From the cell containing the given text, extract its center point as [x, y] coordinate. 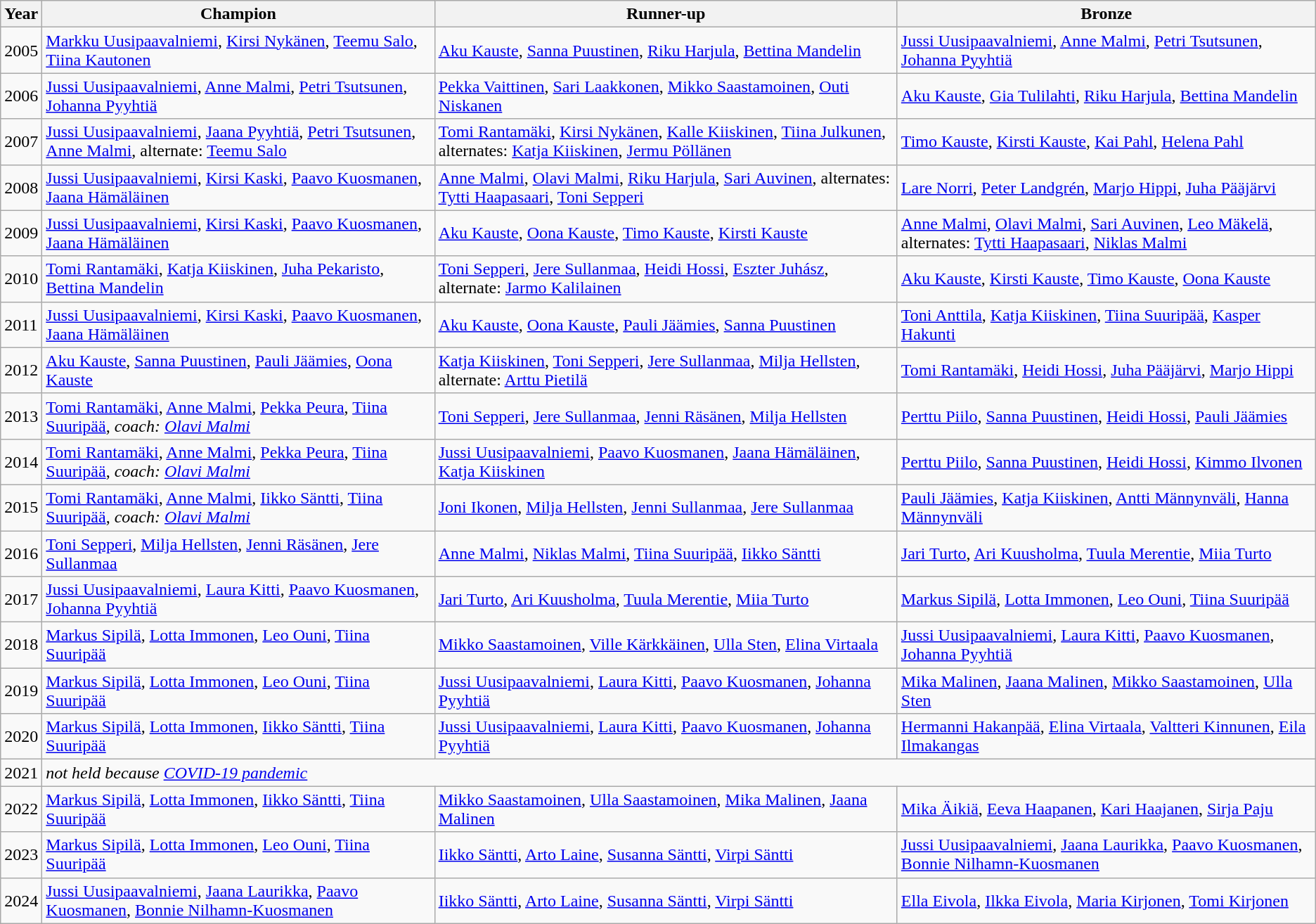
2005 [21, 51]
2017 [21, 599]
Katja Kiiskinen, Toni Sepperi, Jere Sullanmaa, Milja Hellsten, alternate: Arttu Pietilä [666, 370]
Toni Sepperi, Jere Sullanmaa, Heidi Hossi, Eszter Juhász, alternate: Jarmo Kalilainen [666, 278]
Aku Kauste, Kirsti Kauste, Timo Kauste, Oona Kauste [1107, 278]
2018 [21, 646]
2008 [21, 187]
2020 [21, 737]
Ella Eivola, Ilkka Eivola, Maria Kirjonen, Tomi Kirjonen [1107, 900]
Aku Kauste, Gia Tulilahti, Riku Harjula, Bettina Mandelin [1107, 96]
Anne Malmi, Olavi Malmi, Sari Auvinen, Leo Mäkelä, alternates: Tytti Haapasaari, Niklas Malmi [1107, 233]
2015 [21, 508]
Jussi Uusipaavalniemi, Paavo Kuosmanen, Jaana Hämäläinen, Katja Kiiskinen [666, 461]
Tomi Rantamäki, Katja Kiiskinen, Juha Pekaristo, Bettina Mandelin [238, 278]
Toni Sepperi, Jere Sullanmaa, Jenni Räsänen, Milja Hellsten [666, 416]
Jussi Uusipaavalniemi, Jaana Pyyhtiä, Petri Tsutsunen, Anne Malmi, alternate: Teemu Salo [238, 142]
Aku Kauste, Sanna Puustinen, Pauli Jäämies, Oona Kauste [238, 370]
Aku Kauste, Sanna Puustinen, Riku Harjula, Bettina Mandelin [666, 51]
Tomi Rantamäki, Anne Malmi, Iikko Säntti, Tiina Suuripää, coach: Olavi Malmi [238, 508]
Aku Kauste, Oona Kauste, Timo Kauste, Kirsti Kauste [666, 233]
2010 [21, 278]
2009 [21, 233]
2006 [21, 96]
Joni Ikonen, Milja Hellsten, Jenni Sullanmaa, Jere Sullanmaa [666, 508]
2011 [21, 325]
2023 [21, 855]
Mika Äikiä, Eeva Haapanen, Kari Haajanen, Sirja Paju [1107, 809]
Toni Sepperi, Milja Hellsten, Jenni Räsänen, Jere Sullanmaa [238, 553]
Mikko Saastamoinen, Ville Kärkkäinen, Ulla Sten, Elina Virtaala [666, 646]
Perttu Piilo, Sanna Puustinen, Heidi Hossi, Kimmo Ilvonen [1107, 461]
2022 [21, 809]
2013 [21, 416]
not held because COVID-19 pandemic [679, 773]
Aku Kauste, Oona Kauste, Pauli Jäämies, Sanna Puustinen [666, 325]
Timo Kauste, Kirsti Kauste, Kai Pahl, Helena Pahl [1107, 142]
2014 [21, 461]
2024 [21, 900]
2007 [21, 142]
Lare Norri, Peter Landgrén, Marjo Hippi, Juha Pääjärvi [1107, 187]
Runner-up [666, 14]
Mika Malinen, Jaana Malinen, Mikko Saastamoinen, Ulla Sten [1107, 691]
2019 [21, 691]
Tomi Rantamäki, Kirsi Nykänen, Kalle Kiiskinen, Tiina Julkunen, alternates: Katja Kiiskinen, Jermu Pöllänen [666, 142]
Markku Uusipaavalniemi, Kirsi Nykänen, Teemu Salo, Tiina Kautonen [238, 51]
Perttu Piilo, Sanna Puustinen, Heidi Hossi, Pauli Jäämies [1107, 416]
Anne Malmi, Olavi Malmi, Riku Harjula, Sari Auvinen, alternates: Tytti Haapasaari, Toni Sepperi [666, 187]
2021 [21, 773]
Pauli Jäämies, Katja Kiiskinen, Antti Männynväli, Hanna Männynväli [1107, 508]
Anne Malmi, Niklas Malmi, Tiina Suuripää, Iikko Säntti [666, 553]
Mikko Saastamoinen, Ulla Saastamoinen, Mika Malinen, Jaana Malinen [666, 809]
Toni Anttila, Katja Kiiskinen, Tiina Suuripää, Kasper Hakunti [1107, 325]
Bronze [1107, 14]
Year [21, 14]
2016 [21, 553]
Tomi Rantamäki, Heidi Hossi, Juha Pääjärvi, Marjo Hippi [1107, 370]
2012 [21, 370]
Hermanni Hakanpää, Elina Virtaala, Valtteri Kinnunen, Eila Ilmakangas [1107, 737]
Champion [238, 14]
Pekka Vaittinen, Sari Laakkonen, Mikko Saastamoinen, Outi Niskanen [666, 96]
